From the cell containing the given text, extract its center point as (x, y) coordinate. 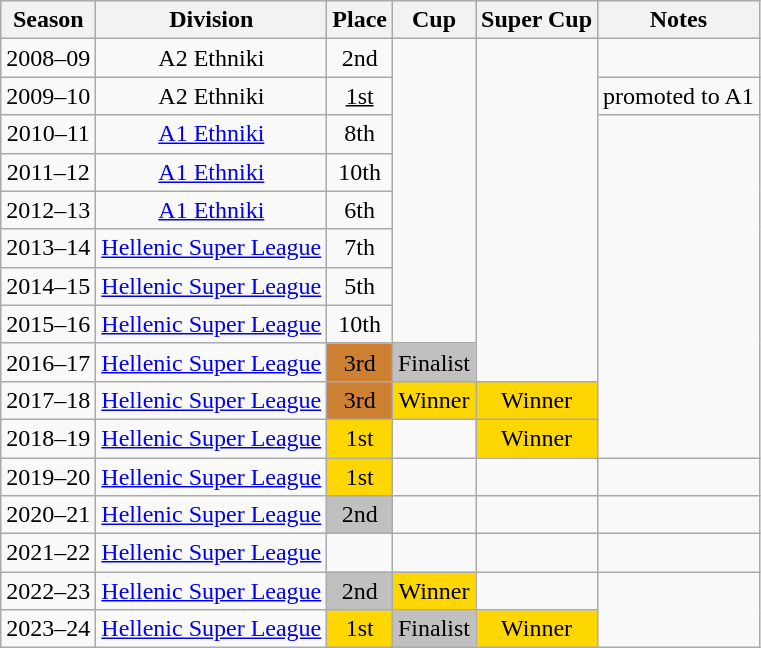
2020–21 (48, 515)
Cup (434, 20)
2011–12 (48, 172)
2008–09 (48, 58)
2014–15 (48, 286)
Division (212, 20)
promoted to A1 (679, 96)
2013–14 (48, 248)
2021–22 (48, 553)
2017–18 (48, 400)
5th (360, 286)
Super Cup (537, 20)
2019–20 (48, 477)
2022–23 (48, 591)
2016–17 (48, 362)
Season (48, 20)
7th (360, 248)
2009–10 (48, 96)
Notes (679, 20)
2015–16 (48, 324)
8th (360, 134)
2012–13 (48, 210)
Place (360, 20)
2018–19 (48, 438)
6th (360, 210)
2010–11 (48, 134)
2023–24 (48, 629)
